Return [x, y] of the center of cell containing provided text 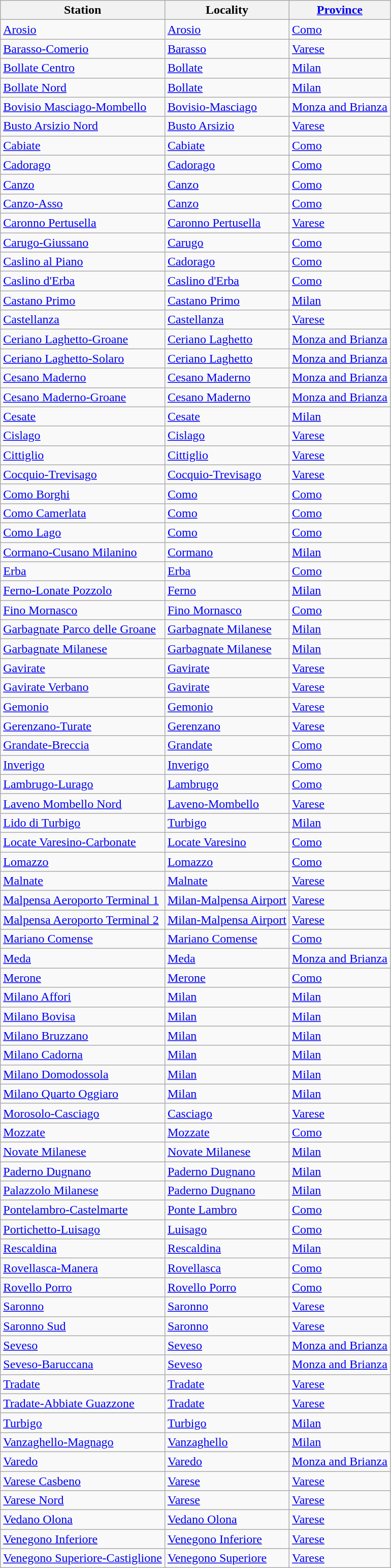
Casciago [226, 1113]
Cormano-Cusano Milanino [83, 552]
Gavirate Verbano [83, 687]
Pontelambro-Castelmarte [83, 1210]
Busto Arsizio [226, 126]
Venegono Superiore-Castiglione [83, 1558]
Carugo [226, 243]
Luisago [226, 1229]
Cormano [226, 552]
Gerenzano [226, 726]
Province [339, 10]
Milano Quarto Oggiaro [83, 1094]
Gerenzano-Turate [83, 726]
Grandate [226, 745]
Ceriano Laghetto-Solaro [83, 358]
Varese Nord [83, 1500]
Busto Arsizio Nord [83, 126]
Lido di Turbigo [83, 823]
Milano Affori [83, 997]
Bollate Centro [83, 68]
Palazzolo Milanese [83, 1191]
Morosolo-Casciago [83, 1113]
Saronno Sud [83, 1326]
Seveso-Baruccana [83, 1365]
Locate Varesino [226, 842]
Ferno [226, 591]
Ceriano Laghetto-Groane [83, 339]
Venegono Superiore [226, 1558]
Malpensa Aeroporto Terminal 2 [83, 920]
Como Camerlata [83, 513]
Laveno-Mombello [226, 803]
Milano Cadorna [83, 1055]
Caslino al Piano [83, 262]
Portichetto-Luisago [83, 1229]
Barasso [226, 49]
Cesano Maderno-Groane [83, 397]
Carugo-Giussano [83, 243]
Lambrugo [226, 784]
Grandate-Breccia [83, 745]
Milano Bovisa [83, 1016]
Laveno Mombello Nord [83, 803]
Locate Varesino-Carbonate [83, 842]
Como Lago [83, 532]
Lambrugo-Lurago [83, 784]
Locality [226, 10]
Station [83, 10]
Milano Domodossola [83, 1074]
Barasso-Comerio [83, 49]
Ferno-Lonate Pozzolo [83, 591]
Vanzaghello [226, 1442]
Vanzaghello-Magnago [83, 1442]
Milano Bruzzano [83, 1036]
Tradate-Abbiate Guazzone [83, 1403]
Ponte Lambro [226, 1210]
Garbagnate Parco delle Groane [83, 629]
Bovisio Masciago-Mombello [83, 107]
Rovellasca [226, 1268]
Canzo-Asso [83, 203]
Varese Casbeno [83, 1481]
Rovellasca-Manera [83, 1268]
Bovisio-Masciago [226, 107]
Malpensa Aeroporto Terminal 1 [83, 900]
Bollate Nord [83, 87]
Como Borghi [83, 494]
